Extract the (x, y) coordinate from the center of the cell holding the provided text.  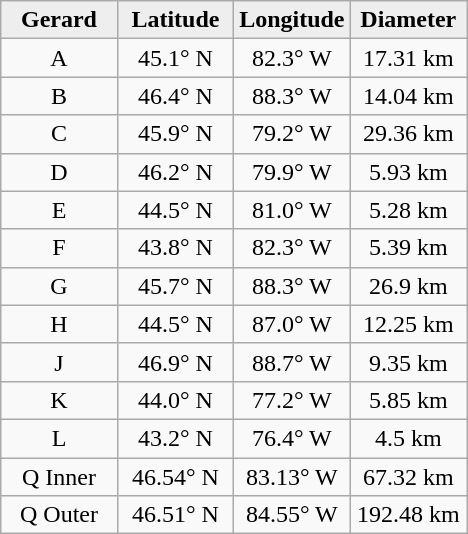
C (59, 134)
45.7° N (175, 286)
F (59, 248)
76.4° W (292, 438)
45.1° N (175, 58)
29.36 km (408, 134)
77.2° W (292, 400)
5.39 km (408, 248)
Latitude (175, 20)
46.51° N (175, 515)
5.93 km (408, 172)
5.28 km (408, 210)
5.85 km (408, 400)
4.5 km (408, 438)
79.9° W (292, 172)
9.35 km (408, 362)
H (59, 324)
Diameter (408, 20)
44.0° N (175, 400)
12.25 km (408, 324)
14.04 km (408, 96)
192.48 km (408, 515)
E (59, 210)
J (59, 362)
45.9° N (175, 134)
79.2° W (292, 134)
43.2° N (175, 438)
G (59, 286)
84.55° W (292, 515)
83.13° W (292, 477)
Q Inner (59, 477)
87.0° W (292, 324)
Longitude (292, 20)
26.9 km (408, 286)
Q Outer (59, 515)
B (59, 96)
17.31 km (408, 58)
81.0° W (292, 210)
46.54° N (175, 477)
67.32 km (408, 477)
43.8° N (175, 248)
D (59, 172)
88.7° W (292, 362)
Gerard (59, 20)
46.2° N (175, 172)
A (59, 58)
46.4° N (175, 96)
L (59, 438)
K (59, 400)
46.9° N (175, 362)
